From the cell containing the given text, extract its center point as [X, Y] coordinate. 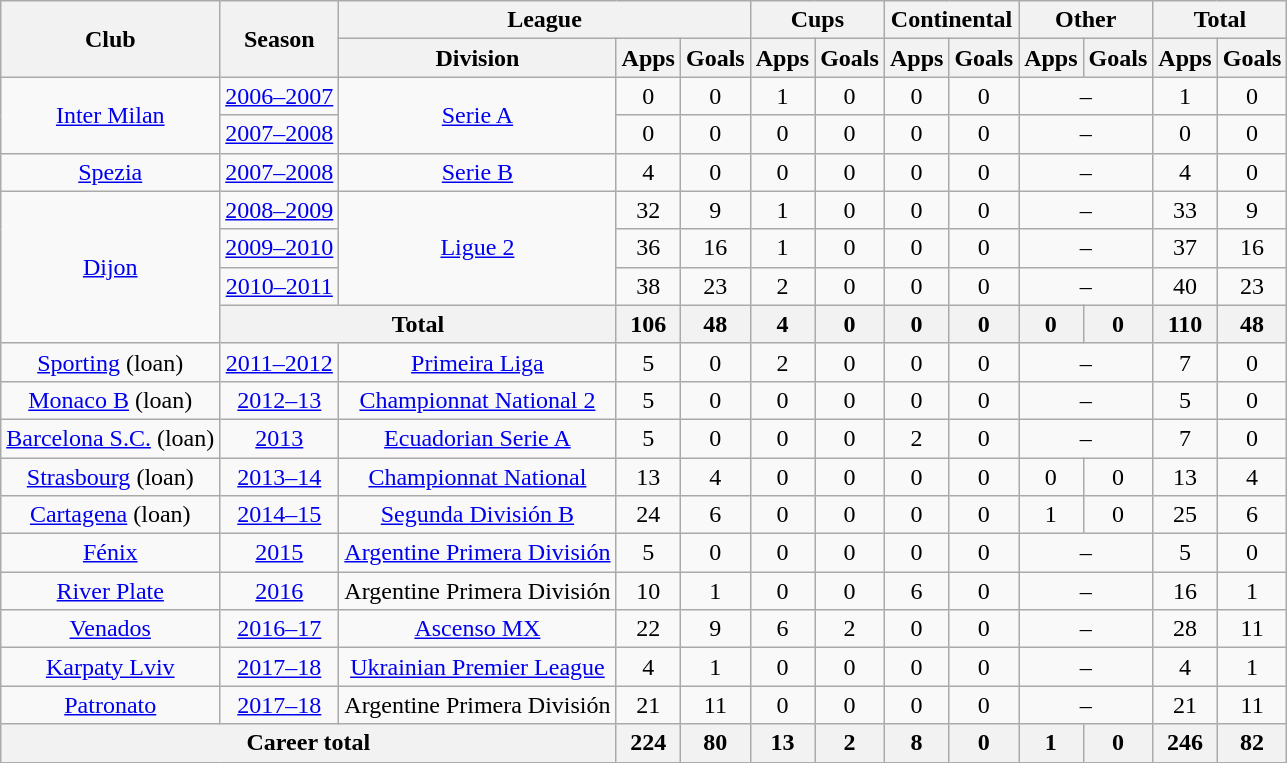
2014–15 [280, 515]
224 [648, 743]
Cups [817, 20]
Ascenso MX [478, 629]
Ligue 2 [478, 248]
Karpaty Lviv [110, 667]
River Plate [110, 591]
2011–2012 [280, 362]
38 [648, 286]
Spezia [110, 172]
2010–2011 [280, 286]
37 [1185, 248]
246 [1185, 743]
40 [1185, 286]
Ecuadorian Serie A [478, 438]
Dijon [110, 267]
Venados [110, 629]
2015 [280, 553]
2013 [280, 438]
25 [1185, 515]
Division [478, 58]
2016–17 [280, 629]
28 [1185, 629]
82 [1252, 743]
Primeira Liga [478, 362]
36 [648, 248]
2009–2010 [280, 248]
10 [648, 591]
24 [648, 515]
2012–13 [280, 400]
Championnat National 2 [478, 400]
Barcelona S.C. (loan) [110, 438]
Strasbourg (loan) [110, 477]
Continental [951, 20]
2013–14 [280, 477]
Fénix [110, 553]
33 [1185, 210]
Other [1086, 20]
Serie A [478, 115]
Ukrainian Premier League [478, 667]
2016 [280, 591]
Segunda División B [478, 515]
106 [648, 324]
Monaco B (loan) [110, 400]
Inter Milan [110, 115]
Club [110, 39]
80 [715, 743]
22 [648, 629]
32 [648, 210]
League [544, 20]
Patronato [110, 705]
Cartagena (loan) [110, 515]
2008–2009 [280, 210]
Season [280, 39]
110 [1185, 324]
Serie B [478, 172]
Sporting (loan) [110, 362]
2006–2007 [280, 96]
8 [916, 743]
Championnat National [478, 477]
Career total [308, 743]
